Identify which cell holds the provided text, then report its (x, y) central coordinate. 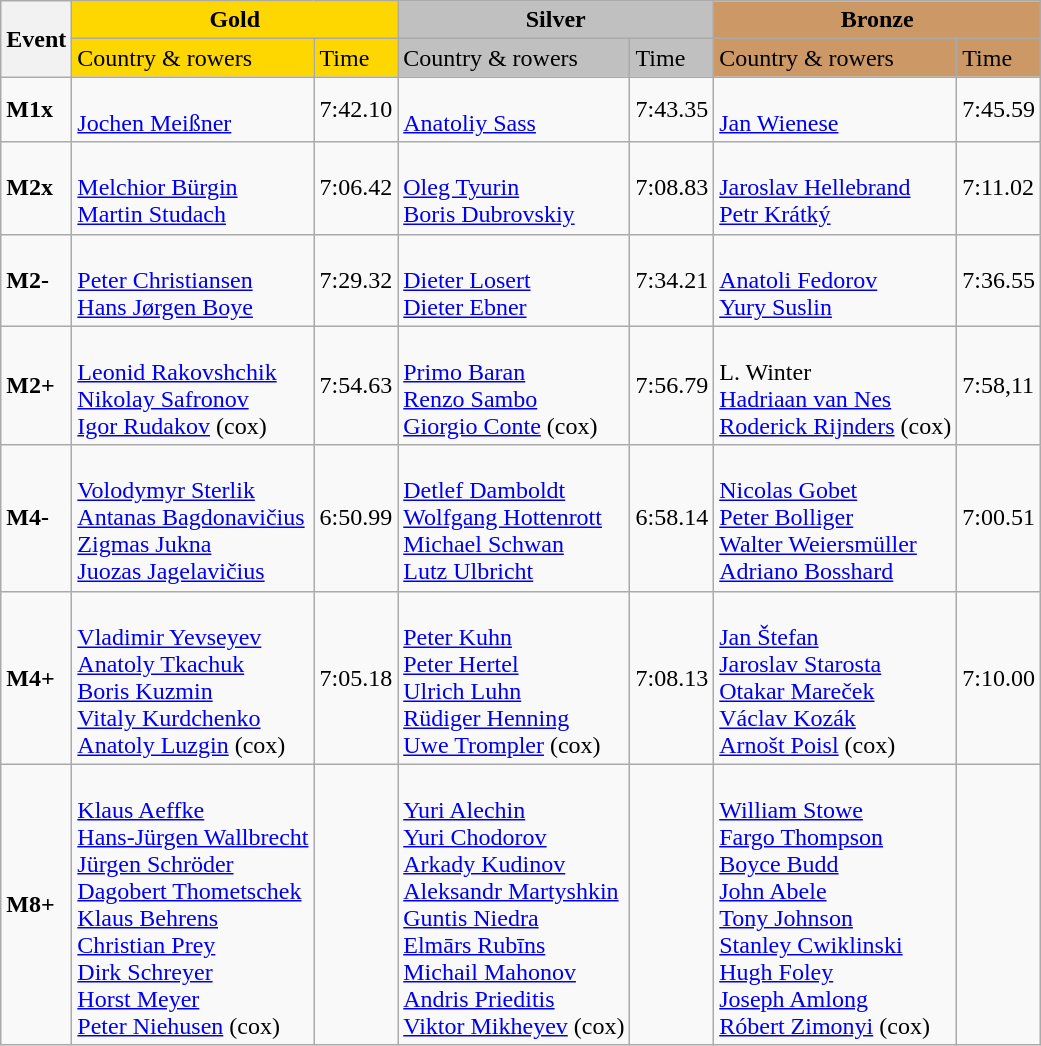
Event (36, 39)
6:50.99 (356, 518)
7:08.13 (672, 678)
6:58.14 (672, 518)
M2x (36, 188)
Primo Baran Renzo Sambo Giorgio Conte (cox) (514, 386)
7:43.35 (672, 110)
Oleg Tyurin Boris Dubrovskiy (514, 188)
7:11.02 (999, 188)
Leonid Rakovshchik Nikolay Safronov Igor Rudakov (cox) (193, 386)
7:34.21 (672, 280)
Gold (235, 20)
Anatoliy Sass (514, 110)
Melchior Bürgin Martin Studach (193, 188)
M8+ (36, 904)
7:00.51 (999, 518)
M2- (36, 280)
L. Winter Hadriaan van Nes Roderick Rijnders (cox) (836, 386)
7:05.18 (356, 678)
Peter Kuhn Peter Hertel Ulrich Luhn Rüdiger Henning Uwe Trompler (cox) (514, 678)
7:58,11 (999, 386)
7:54.63 (356, 386)
Silver (556, 20)
7:45.59 (999, 110)
Anatoli Fedorov Yury Suslin (836, 280)
7:29.32 (356, 280)
Dieter Losert Dieter Ebner (514, 280)
M4+ (36, 678)
M2+ (36, 386)
William Stowe Fargo Thompson Boyce Budd John Abele Tony Johnson Stanley Cwiklinski Hugh Foley Joseph Amlong Róbert Zimonyi (cox) (836, 904)
Jochen Meißner (193, 110)
Yuri Alechin Yuri Chodorov Arkady Kudinov Aleksandr Martyshkin Guntis Niedra Elmārs Rubīns Michail Mahonov Andris Prieditis Viktor Mikheyev (cox) (514, 904)
Volodymyr Sterlik Antanas Bagdonavičius Zigmas Jukna Juozas Jagelavičius (193, 518)
Peter Christiansen Hans Jørgen Boye (193, 280)
M4- (36, 518)
7:36.55 (999, 280)
Bronze (878, 20)
M1x (36, 110)
7:56.79 (672, 386)
Nicolas Gobet Peter Bolliger Walter Weiersmüller Adriano Bosshard (836, 518)
Klaus Aeffke Hans-Jürgen Wallbrecht Jürgen Schröder Dagobert Thometschek Klaus Behrens Christian Prey Dirk Schreyer Horst Meyer Peter Niehusen (cox) (193, 904)
7:06.42 (356, 188)
Vladimir Yevseyev Anatoly Tkachuk Boris Kuzmin Vitaly Kurdchenko Anatoly Luzgin (cox) (193, 678)
7:10.00 (999, 678)
7:42.10 (356, 110)
7:08.83 (672, 188)
Jaroslav Hellebrand Petr Krátký (836, 188)
Detlef Damboldt Wolfgang Hottenrott Michael Schwan Lutz Ulbricht (514, 518)
Jan Wienese (836, 110)
Jan Štefan Jaroslav Starosta Otakar Mareček Václav Kozák Arnošt Poisl (cox) (836, 678)
